Pinpoint the cell where the given text exists, returning its [x, y] midpoint coordinate. 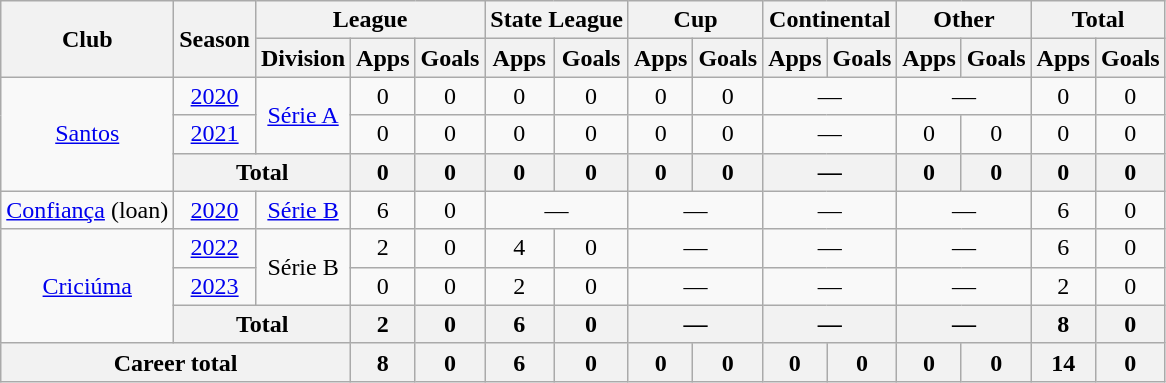
Santos [88, 134]
Continental [830, 20]
Season [215, 39]
Série A [302, 115]
Confiança (loan) [88, 210]
2022 [215, 248]
Career total [176, 362]
4 [520, 248]
Criciúma [88, 286]
Division [302, 58]
State League [557, 20]
League [370, 20]
2023 [215, 286]
Cup [695, 20]
2021 [215, 134]
14 [1063, 362]
Other [964, 20]
Club [88, 39]
